Provide the [X, Y] coordinate of the cell's center where the given text is located.  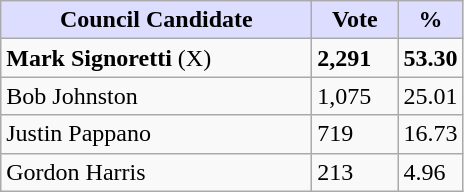
Gordon Harris [156, 172]
53.30 [430, 58]
Mark Signoretti (X) [156, 58]
Bob Johnston [156, 96]
% [430, 20]
4.96 [430, 172]
25.01 [430, 96]
2,291 [355, 58]
213 [355, 172]
1,075 [355, 96]
Council Candidate [156, 20]
Vote [355, 20]
16.73 [430, 134]
Justin Pappano [156, 134]
719 [355, 134]
